Find where the given text appears and provide that cell's center as [X, Y] coordinate. 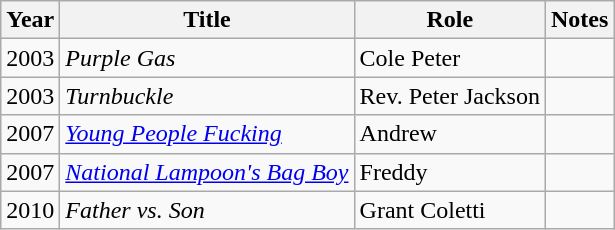
Grant Coletti [450, 210]
Purple Gas [207, 58]
National Lampoon's Bag Boy [207, 172]
Andrew [450, 134]
Turnbuckle [207, 96]
Rev. Peter Jackson [450, 96]
Father vs. Son [207, 210]
Role [450, 20]
Title [207, 20]
Young People Fucking [207, 134]
Year [30, 20]
Freddy [450, 172]
2010 [30, 210]
Cole Peter [450, 58]
Notes [579, 20]
